Scan for the cell matching the given text and deliver its (x, y) coordinate at center. 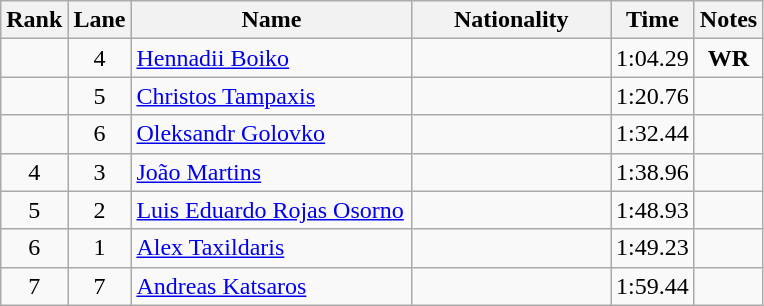
1:49.23 (653, 248)
Name (272, 20)
Notes (728, 20)
Luis Eduardo Rojas Osorno (272, 210)
1:04.29 (653, 58)
Andreas Katsaros (272, 286)
Lane (100, 20)
1:32.44 (653, 134)
3 (100, 172)
1 (100, 248)
1:59.44 (653, 286)
WR (728, 58)
1:38.96 (653, 172)
Nationality (512, 20)
Hennadii Boiko (272, 58)
Alex Taxildaris (272, 248)
1:48.93 (653, 210)
Christos Tampaxis (272, 96)
Oleksandr Golovko (272, 134)
João Martins (272, 172)
2 (100, 210)
Rank (34, 20)
Time (653, 20)
1:20.76 (653, 96)
